Determine the (x, y) coordinate at the center of the cell enclosing the given text.  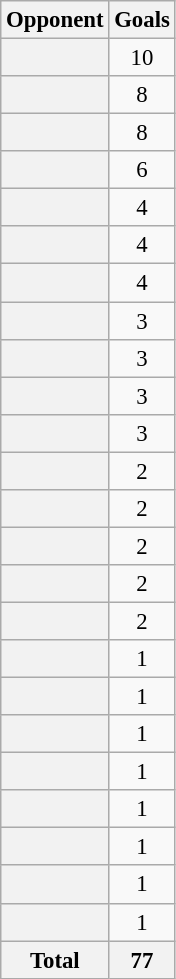
Total (55, 960)
77 (142, 960)
10 (142, 58)
Goals (142, 20)
Opponent (55, 20)
6 (142, 170)
